Find where the given text appears and provide that cell's center as (X, Y) coordinate. 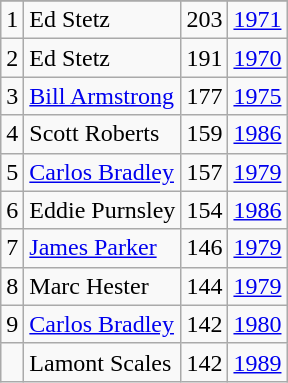
Marc Hester (102, 286)
5 (12, 172)
146 (204, 248)
191 (204, 58)
1989 (258, 362)
1970 (258, 58)
1980 (258, 324)
177 (204, 96)
1971 (258, 20)
Eddie Purnsley (102, 210)
203 (204, 20)
9 (12, 324)
1 (12, 20)
Lamont Scales (102, 362)
4 (12, 134)
6 (12, 210)
1975 (258, 96)
154 (204, 210)
Scott Roberts (102, 134)
157 (204, 172)
3 (12, 96)
2 (12, 58)
159 (204, 134)
James Parker (102, 248)
8 (12, 286)
Bill Armstrong (102, 96)
144 (204, 286)
7 (12, 248)
